Find where the given text appears and provide that cell's center as (x, y) coordinate. 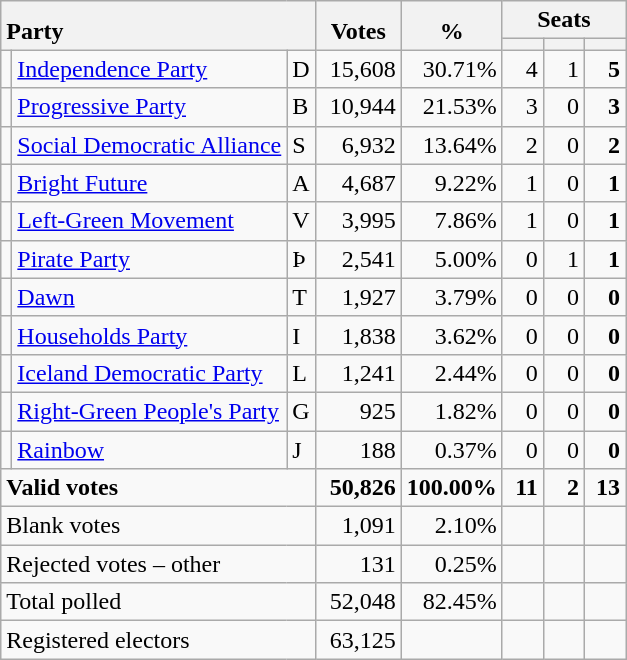
2.44% (452, 373)
Rejected votes – other (158, 564)
S (301, 145)
2.10% (452, 526)
Dawn (150, 297)
Bright Future (150, 183)
Registered electors (158, 640)
V (301, 221)
Seats (564, 20)
100.00% (452, 488)
1,838 (358, 335)
52,048 (358, 602)
30.71% (452, 69)
% (452, 26)
Rainbow (150, 449)
J (301, 449)
A (301, 183)
925 (358, 411)
Pirate Party (150, 259)
T (301, 297)
3.79% (452, 297)
Valid votes (158, 488)
Party (158, 26)
9.22% (452, 183)
13 (604, 488)
Progressive Party (150, 107)
Left-Green Movement (150, 221)
B (301, 107)
3.62% (452, 335)
5 (604, 69)
Total polled (158, 602)
Iceland Democratic Party (150, 373)
131 (358, 564)
13.64% (452, 145)
0.37% (452, 449)
21.53% (452, 107)
188 (358, 449)
4 (522, 69)
11 (522, 488)
Households Party (150, 335)
15,608 (358, 69)
3,995 (358, 221)
82.45% (452, 602)
1,241 (358, 373)
1,091 (358, 526)
Votes (358, 26)
1,927 (358, 297)
50,826 (358, 488)
63,125 (358, 640)
G (301, 411)
D (301, 69)
7.86% (452, 221)
6,932 (358, 145)
I (301, 335)
2,541 (358, 259)
5.00% (452, 259)
Social Democratic Alliance (150, 145)
4,687 (358, 183)
L (301, 373)
Independence Party (150, 69)
10,944 (358, 107)
Blank votes (158, 526)
0.25% (452, 564)
Right-Green People's Party (150, 411)
Þ (301, 259)
1.82% (452, 411)
